Pinpoint the cell where the given text exists, returning its (x, y) midpoint coordinate. 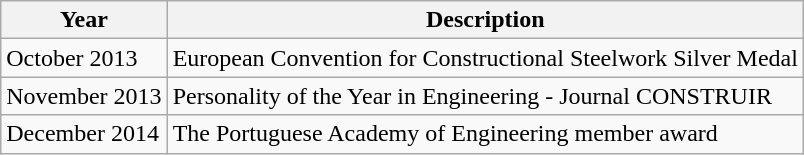
November 2013 (84, 96)
Year (84, 20)
The Portuguese Academy of Engineering member award (485, 134)
Personality of the Year in Engineering - Journal CONSTRUIR (485, 96)
Description (485, 20)
European Convention for Constructional Steelwork Silver Medal (485, 58)
December 2014 (84, 134)
October 2013 (84, 58)
